Pinpoint the cell where the given text exists, returning its (X, Y) midpoint coordinate. 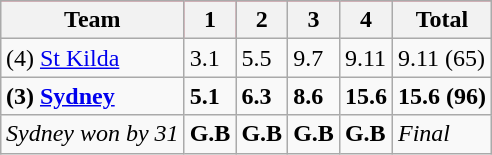
3.1 (210, 58)
Team (92, 20)
9.7 (314, 58)
5.1 (210, 96)
6.3 (262, 96)
1 (210, 20)
(4) St Kilda (92, 58)
(3) Sydney (92, 96)
3 (314, 20)
4 (366, 20)
15.6 (96) (442, 96)
8.6 (314, 96)
9.11 (366, 58)
15.6 (366, 96)
Total (442, 20)
9.11 (65) (442, 58)
5.5 (262, 58)
Final (442, 134)
Sydney won by 31 (92, 134)
2 (262, 20)
